Provide the (x, y) coordinate of the cell's center where the given text is located.  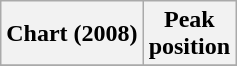
Peakposition (189, 34)
Chart (2008) (72, 34)
